Return the (X, Y) coordinate for the center point of the cell that contains the specified text.  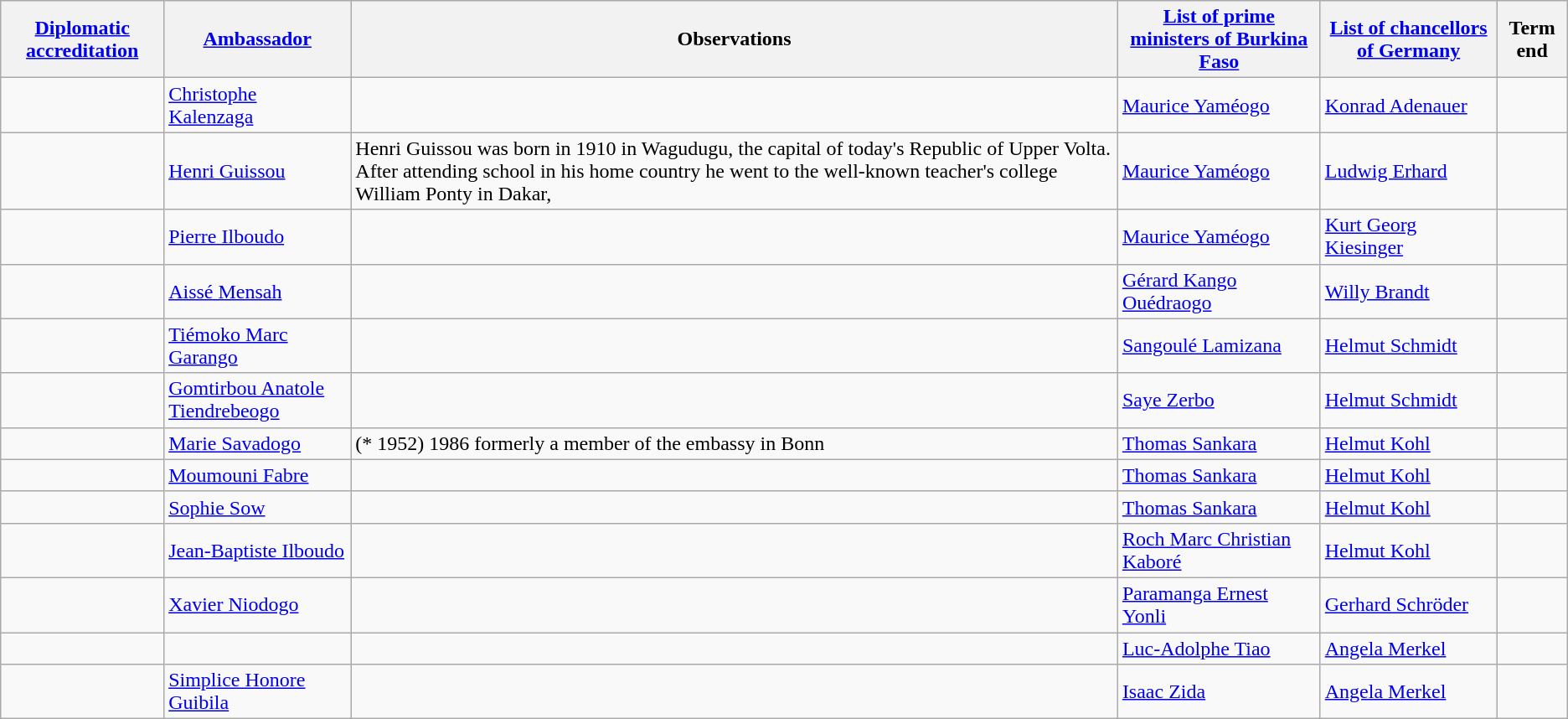
Simplice Honore Guibila (258, 692)
Tiémoko Marc Garango (258, 345)
(* 1952) 1986 formerly a member of the embassy in Bonn (735, 443)
Ambassador (258, 39)
Aissé Mensah (258, 292)
Luc-Adolphe Tiao (1219, 648)
Henri Guissou (258, 171)
Moumouni Fabre (258, 475)
Sangoulé Lamizana (1219, 345)
Gérard Kango Ouédraogo (1219, 292)
Konrad Adenauer (1409, 106)
Sophie Sow (258, 507)
Kurt Georg Kiesinger (1409, 236)
Saye Zerbo (1219, 401)
Roch Marc Christian Kaboré (1219, 550)
Diplomatic accreditation (82, 39)
Isaac Zida (1219, 692)
List of prime ministers of Burkina Faso (1219, 39)
Willy Brandt (1409, 292)
Marie Savadogo (258, 443)
List of chancellors of Germany (1409, 39)
Jean-Baptiste Ilboudo (258, 550)
Pierre Ilboudo (258, 236)
Observations (735, 39)
Term end (1532, 39)
Gomtirbou Anatole Tiendrebeogo (258, 401)
Paramanga Ernest Yonli (1219, 605)
Christophe Kalenzaga (258, 106)
Xavier Niodogo (258, 605)
Ludwig Erhard (1409, 171)
Gerhard Schröder (1409, 605)
